Search for the cell housing the specified text and yield its [X, Y] center coordinate. 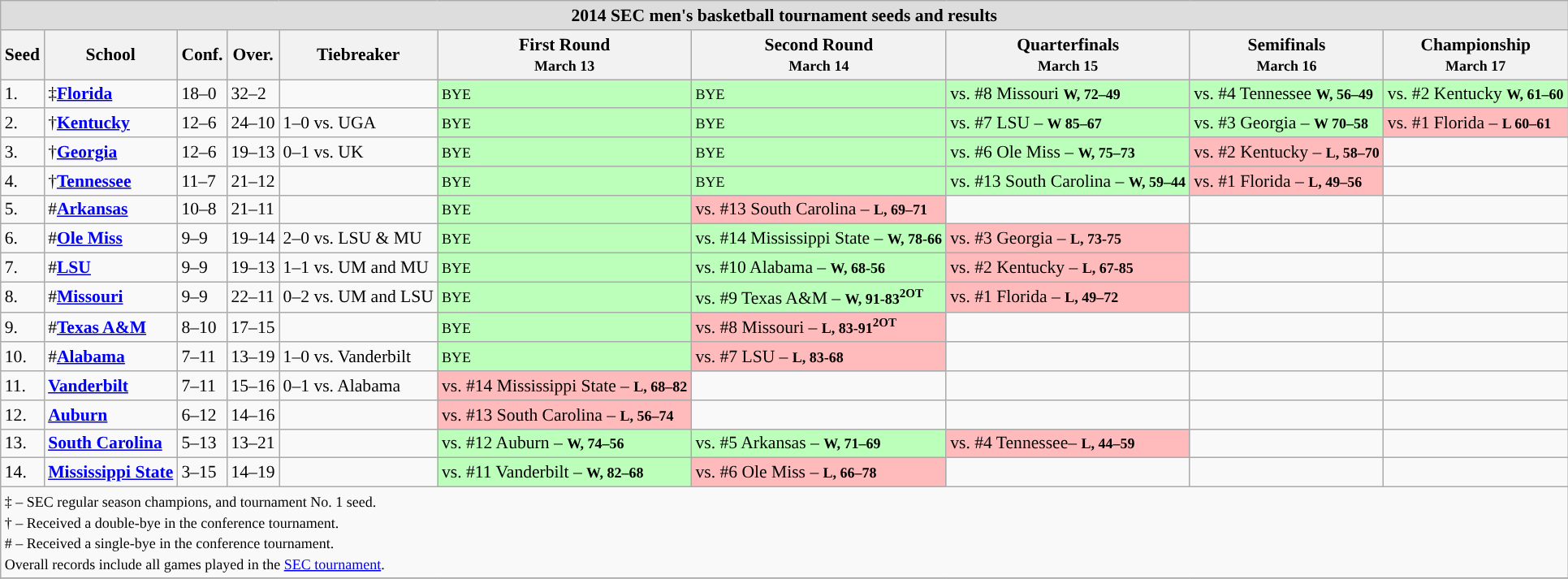
12. [23, 415]
vs. #6 Ole Miss – L, 66–78 [819, 473]
vs. #14 Mississippi State – W, 78-66 [819, 239]
Auburn [110, 415]
vs. #11 Vanderbilt – W, 82–68 [564, 473]
13–19 [253, 357]
vs. #4 Tennessee– L, 44–59 [1068, 443]
8–10 [201, 326]
9. [23, 326]
21–11 [253, 210]
2–0 vs. LSU & MU [359, 239]
South Carolina [110, 443]
11. [23, 386]
vs. #14 Mississippi State – L, 68–82 [564, 386]
†Kentucky [110, 123]
†Georgia [110, 152]
13. [23, 443]
Second RoundMarch 14 [819, 55]
11–7 [201, 181]
#Alabama [110, 357]
vs. #5 Arkansas – W, 71–69 [819, 443]
2014 SEC men's basketball tournament seeds and results [784, 15]
1–1 vs. UM and MU [359, 268]
0–1 vs. UK [359, 152]
13–21 [253, 443]
vs. #13 South Carolina – L, 69–71 [819, 210]
#Arkansas [110, 210]
QuarterfinalsMarch 15 [1068, 55]
#Texas A&M [110, 326]
22–11 [253, 297]
2. [23, 123]
Vanderbilt [110, 386]
15–16 [253, 386]
Mississippi State [110, 473]
SemifinalsMarch 16 [1286, 55]
vs. #6 Ole Miss – W, 75–73 [1068, 152]
vs. #8 Missouri W, 72–49 [1068, 94]
ChampionshipMarch 17 [1476, 55]
32–2 [253, 94]
6–12 [201, 415]
3–15 [201, 473]
6. [23, 239]
19–14 [253, 239]
0–2 vs. UM and LSU [359, 297]
14–16 [253, 415]
vs. #8 Missouri – L, 83-912OT [819, 326]
5–13 [201, 443]
vs. #13 South Carolina – L, 56–74 [564, 415]
vs. #12 Auburn – W, 74–56 [564, 443]
5. [23, 210]
vs. #1 Florida – L, 49–72 [1068, 297]
#Missouri [110, 297]
vs. #3 Georgia – L, 73-75 [1068, 239]
#LSU [110, 268]
vs. #2 Kentucky – L, 67-85 [1068, 268]
18–0 [201, 94]
#Ole Miss [110, 239]
School [110, 55]
vs. #10 Alabama – W, 68-56 [819, 268]
14. [23, 473]
vs. #1 Florida – L, 49–56 [1286, 181]
First RoundMarch 13 [564, 55]
10. [23, 357]
10–8 [201, 210]
vs. #4 Tennessee W, 56–49 [1286, 94]
0–1 vs. Alabama [359, 386]
Seed [23, 55]
14–19 [253, 473]
21–12 [253, 181]
vs. #2 Kentucky – L, 58–70 [1286, 152]
1–0 vs. UGA [359, 123]
‡Florida [110, 94]
Over. [253, 55]
1. [23, 94]
Conf. [201, 55]
1–0 vs. Vanderbilt [359, 357]
vs. #7 LSU – W 85–67 [1068, 123]
vs. #9 Texas A&M – W, 91-832OT [819, 297]
7. [23, 268]
8. [23, 297]
vs. #3 Georgia – W 70–58 [1286, 123]
Tiebreaker [359, 55]
†Tennessee [110, 181]
3. [23, 152]
vs. #13 South Carolina – W, 59–44 [1068, 181]
vs. #2 Kentucky W, 61–60 [1476, 94]
vs. #1 Florida – L 60–61 [1476, 123]
17–15 [253, 326]
4. [23, 181]
24–10 [253, 123]
vs. #7 LSU – L, 83-68 [819, 357]
